Search for the cell housing the specified text and yield its (X, Y) center coordinate. 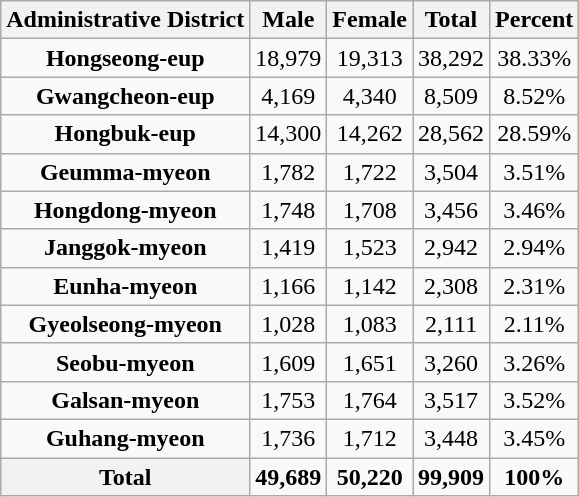
1,782 (288, 172)
28.59% (534, 134)
2.94% (534, 248)
8.52% (534, 96)
1,722 (370, 172)
1,419 (288, 248)
Gwangcheon-eup (126, 96)
100% (534, 477)
2.11% (534, 324)
3,448 (452, 438)
3.46% (534, 210)
1,142 (370, 286)
49,689 (288, 477)
1,028 (288, 324)
1,736 (288, 438)
1,748 (288, 210)
Male (288, 20)
Galsan-myeon (126, 400)
2.31% (534, 286)
3.45% (534, 438)
Hongbuk-eup (126, 134)
Guhang-myeon (126, 438)
3,456 (452, 210)
38.33% (534, 58)
99,909 (452, 477)
3.51% (534, 172)
Hongdong-myeon (126, 210)
14,300 (288, 134)
2,308 (452, 286)
3,504 (452, 172)
Gyeolseong-myeon (126, 324)
Eunha-myeon (126, 286)
18,979 (288, 58)
50,220 (370, 477)
2,942 (452, 248)
Geumma-myeon (126, 172)
19,313 (370, 58)
Percent (534, 20)
Hongseong-eup (126, 58)
4,169 (288, 96)
1,712 (370, 438)
14,262 (370, 134)
2,111 (452, 324)
1,609 (288, 362)
3.52% (534, 400)
1,166 (288, 286)
3.26% (534, 362)
Administrative District (126, 20)
1,523 (370, 248)
1,708 (370, 210)
1,764 (370, 400)
Janggok-myeon (126, 248)
1,083 (370, 324)
4,340 (370, 96)
1,753 (288, 400)
38,292 (452, 58)
1,651 (370, 362)
Seobu-myeon (126, 362)
3,260 (452, 362)
Female (370, 20)
8,509 (452, 96)
3,517 (452, 400)
28,562 (452, 134)
